For the text-containing cell, return its midpoint in (X, Y) coordinate format. 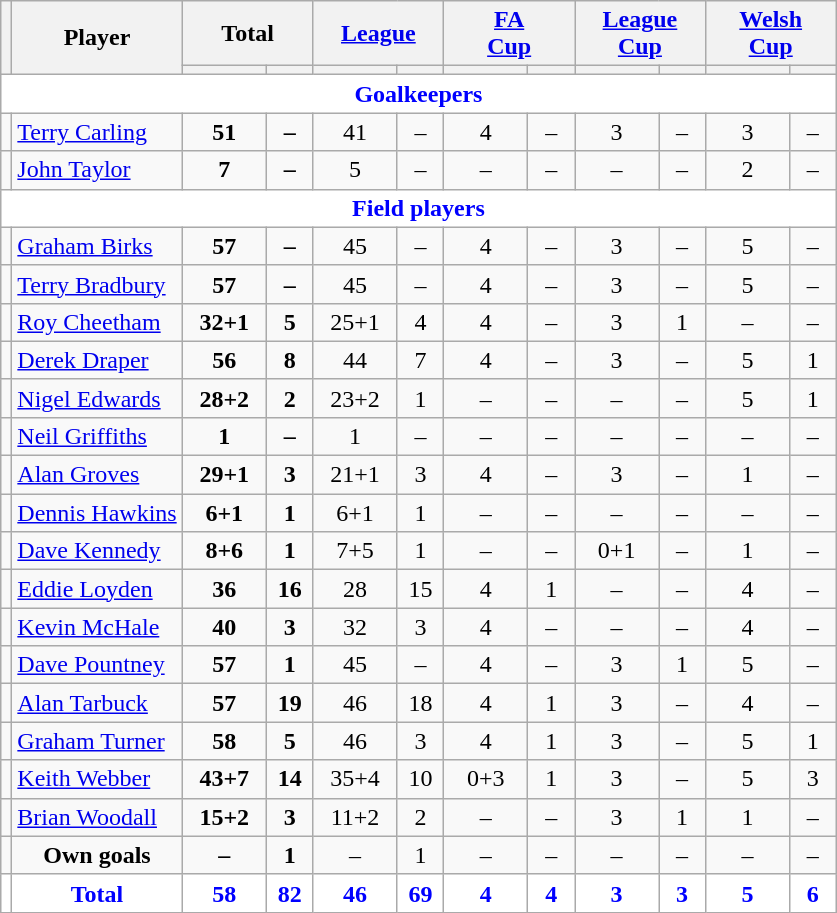
Neil Griffiths (97, 437)
Terry Bradbury (97, 284)
Alan Groves (97, 475)
Derek Draper (97, 360)
16 (290, 589)
11+2 (355, 817)
Roy Cheetham (97, 322)
8+6 (224, 551)
28+2 (224, 398)
Dave Kennedy (97, 551)
15+2 (224, 817)
15 (420, 589)
Nigel Edwards (97, 398)
Own goals (97, 855)
Kevin McHale (97, 627)
Field players (418, 208)
19 (290, 703)
35+4 (355, 779)
Alan Tarbuck (97, 703)
FACup (510, 34)
29+1 (224, 475)
8 (290, 360)
18 (420, 703)
Goalkeepers (418, 94)
Graham Birks (97, 246)
Player (97, 38)
14 (290, 779)
23+2 (355, 398)
Terry Carling (97, 132)
43+7 (224, 779)
John Taylor (97, 170)
6 (812, 893)
WelshCup (770, 34)
40 (224, 627)
25+1 (355, 322)
21+1 (355, 475)
7+5 (355, 551)
28 (355, 589)
32 (355, 627)
0+3 (486, 779)
10 (420, 779)
82 (290, 893)
Brian Woodall (97, 817)
Graham Turner (97, 741)
44 (355, 360)
32+1 (224, 322)
Keith Webber (97, 779)
41 (355, 132)
LeagueCup (640, 34)
56 (224, 360)
Eddie Loyden (97, 589)
69 (420, 893)
Dave Pountney (97, 665)
0+1 (617, 551)
51 (224, 132)
36 (224, 589)
Dennis Hawkins (97, 513)
League (378, 34)
